Detect which cell encompasses the target text, then output its [x, y] center coordinate. 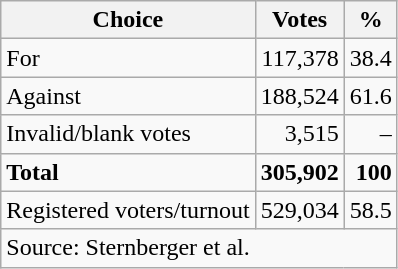
Source: Sternberger et al. [199, 248]
3,515 [300, 134]
Registered voters/turnout [128, 210]
61.6 [370, 96]
117,378 [300, 58]
Votes [300, 20]
% [370, 20]
Choice [128, 20]
Total [128, 172]
For [128, 58]
Invalid/blank votes [128, 134]
305,902 [300, 172]
Against [128, 96]
38.4 [370, 58]
58.5 [370, 210]
529,034 [300, 210]
188,524 [300, 96]
100 [370, 172]
– [370, 134]
